Locate the cell with the specified text and output its (X, Y) center coordinate. 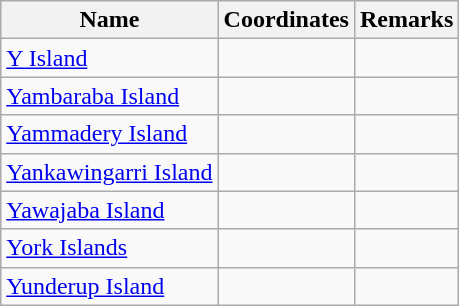
Name (110, 20)
Y Island (110, 58)
Yammadery Island (110, 134)
Yunderup Island (110, 286)
Yankawingarri Island (110, 172)
Yambaraba Island (110, 96)
Yawajaba Island (110, 210)
Coordinates (286, 20)
York Islands (110, 248)
Remarks (406, 20)
